Find where the given text appears and provide that cell's center as (X, Y) coordinate. 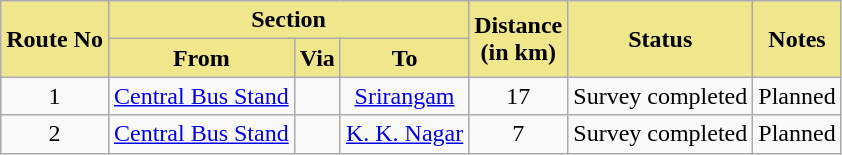
Route No (55, 39)
To (404, 58)
1 (55, 96)
From (201, 58)
Status (660, 39)
Section (288, 20)
7 (518, 134)
Via (317, 58)
Srirangam (404, 96)
Notes (797, 39)
2 (55, 134)
17 (518, 96)
Distance (in km) (518, 39)
K. K. Nagar (404, 134)
